Extract the (x, y) coordinate from the center of the cell holding the provided text.  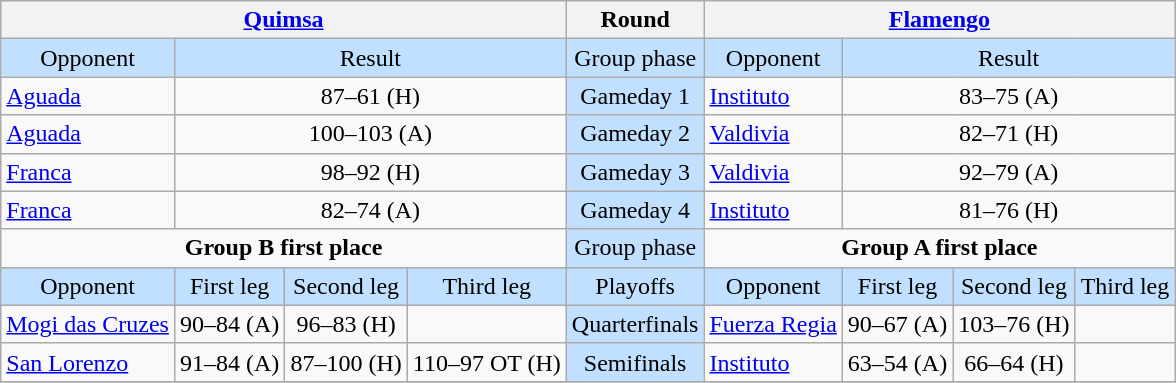
Gameday 1 (635, 96)
82–74 (A) (370, 210)
63–54 (A) (897, 362)
82–71 (H) (1008, 134)
96–83 (H) (346, 324)
98–92 (H) (370, 172)
100–103 (A) (370, 134)
Quimsa (284, 20)
81–76 (H) (1008, 210)
91–84 (A) (229, 362)
66–64 (H) (1014, 362)
103–76 (H) (1014, 324)
Gameday 2 (635, 134)
92–79 (A) (1008, 172)
Fuerza Regia (773, 324)
Gameday 4 (635, 210)
Round (635, 20)
Semifinals (635, 362)
San Lorenzo (88, 362)
Gameday 3 (635, 172)
Playoffs (635, 286)
Group B first place (284, 248)
87–100 (H) (346, 362)
83–75 (A) (1008, 96)
Mogi das Cruzes (88, 324)
Quarterfinals (635, 324)
Flamengo (940, 20)
Group A first place (940, 248)
90–67 (A) (897, 324)
110–97 OT (H) (486, 362)
90–84 (A) (229, 324)
87–61 (H) (370, 96)
